Output the (X, Y) coordinate of the center of the cell containing the given text.  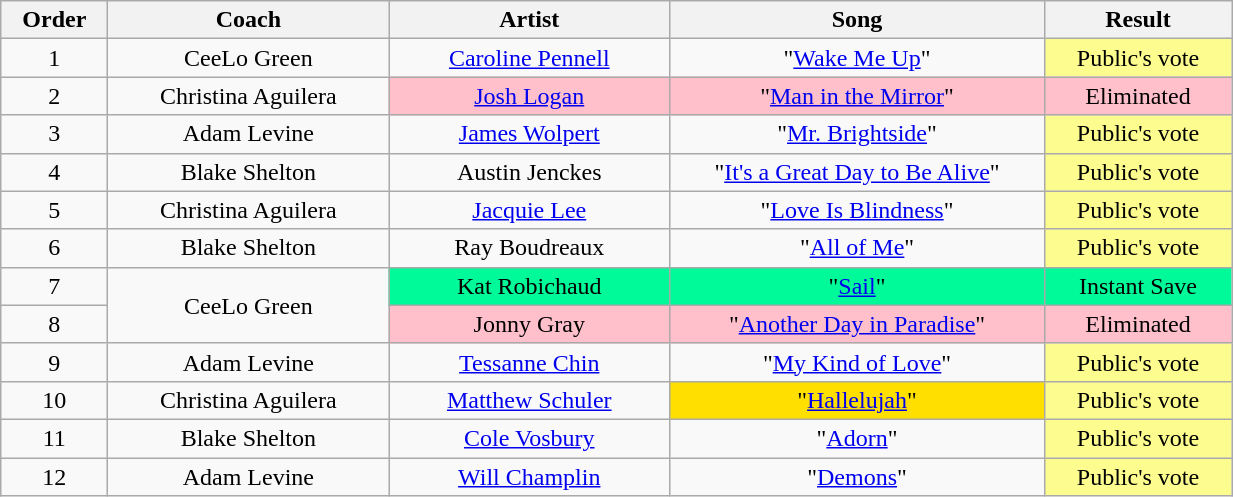
Jonny Gray (530, 324)
9 (54, 362)
"Adorn" (858, 438)
"Hallelujah" (858, 400)
12 (54, 477)
Artist (530, 20)
Ray Boudreaux (530, 248)
"Another Day in Paradise" (858, 324)
"All of Me" (858, 248)
Song (858, 20)
3 (54, 134)
5 (54, 210)
Josh Logan (530, 96)
11 (54, 438)
4 (54, 172)
Result (1138, 20)
"Demons" (858, 477)
Austin Jenckes (530, 172)
7 (54, 286)
Coach (248, 20)
Jacquie Lee (530, 210)
8 (54, 324)
"Sail" (858, 286)
"Mr. Brightside" (858, 134)
"Man in the Mirror" (858, 96)
Matthew Schuler (530, 400)
Caroline Pennell (530, 58)
2 (54, 96)
"It's a Great Day to Be Alive" (858, 172)
James Wolpert (530, 134)
"Love Is Blindness" (858, 210)
10 (54, 400)
"My Kind of Love" (858, 362)
Instant Save (1138, 286)
"Wake Me Up" (858, 58)
Kat Robichaud (530, 286)
Tessanne Chin (530, 362)
Order (54, 20)
1 (54, 58)
Will Champlin (530, 477)
Cole Vosbury (530, 438)
6 (54, 248)
